Determine the (x, y) coordinate at the center of the cell enclosing the given text.  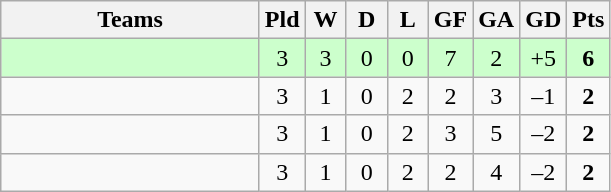
D (366, 20)
GF (450, 20)
Pld (282, 20)
GD (544, 20)
Teams (130, 20)
L (408, 20)
Pts (588, 20)
W (326, 20)
7 (450, 58)
–1 (544, 96)
GA (496, 20)
+5 (544, 58)
4 (496, 172)
6 (588, 58)
5 (496, 134)
